Scan for the cell matching the given text and deliver its [X, Y] coordinate at center. 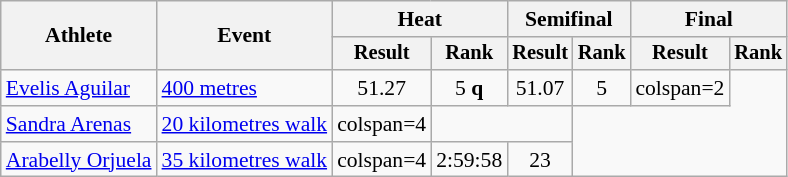
400 metres [245, 88]
Semifinal [568, 19]
51.27 [382, 88]
Sandra Arenas [79, 124]
colspan=2 [680, 88]
colspan=4 [382, 124]
51.07 [540, 88]
5 [602, 88]
5 q [469, 88]
Evelis Aguilar [79, 88]
Heat [420, 19]
Athlete [79, 36]
20 kilometres walk [245, 124]
Final [708, 19]
Event [245, 36]
